Identify which cell holds the provided text, then report its [X, Y] central coordinate. 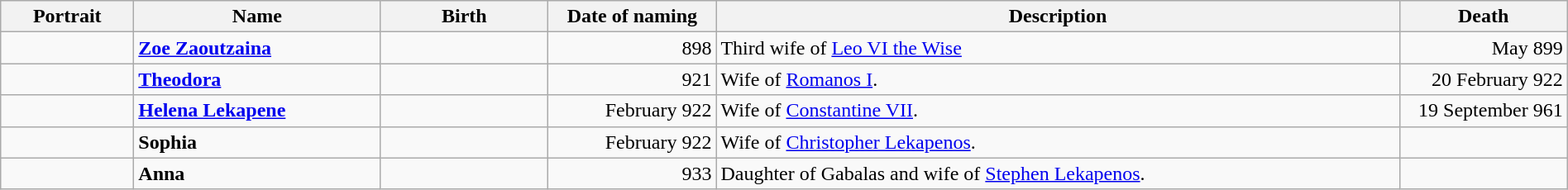
898 [632, 48]
Zoe Zaoutzaina [257, 48]
May 899 [1484, 48]
Death [1484, 17]
Wife of Constantine VII. [1058, 111]
Description [1058, 17]
Birth [465, 17]
20 February 922 [1484, 79]
Date of naming [632, 17]
921 [632, 79]
Sophia [257, 142]
Wife of Romanos I. [1058, 79]
933 [632, 173]
19 September 961 [1484, 111]
Anna [257, 173]
Portrait [68, 17]
Helena Lekapene [257, 111]
Name [257, 17]
Theodora [257, 79]
Daughter of Gabalas and wife of Stephen Lekapenos. [1058, 173]
Wife of Christopher Lekapenos. [1058, 142]
Third wife of Leo VI the Wise [1058, 48]
